Return the [x, y] coordinate for the center point of the cell that contains the specified text.  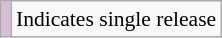
Indicates single release [116, 19]
